Extract the (X, Y) coordinate from the center of the cell holding the provided text.  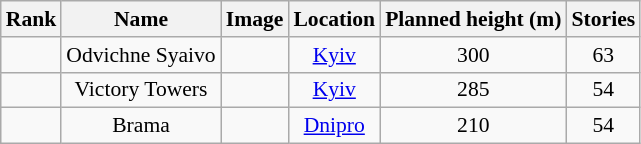
Victory Towers (140, 90)
Name (140, 19)
Stories (604, 19)
210 (473, 126)
Odvichne Syaivo (140, 55)
Planned height (m) (473, 19)
Image (255, 19)
285 (473, 90)
Location (334, 19)
Brama (140, 126)
300 (473, 55)
63 (604, 55)
Rank (32, 19)
Dnipro (334, 126)
